Determine the [x, y] coordinate at the center of the cell enclosing the given text.  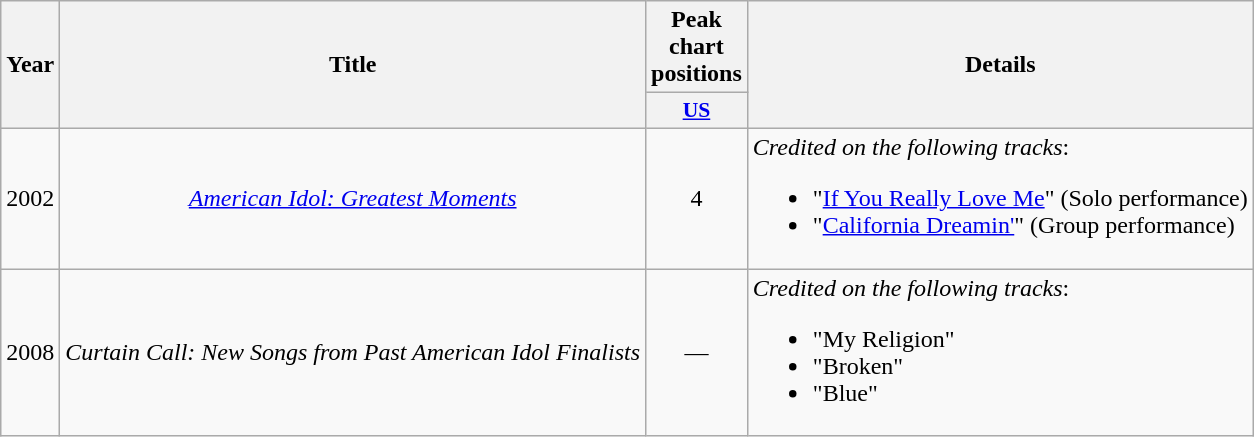
Year [30, 65]
2008 [30, 352]
— [697, 352]
Credited on the following tracks:"If You Really Love Me" (Solo performance)"California Dreamin'" (Group performance) [1000, 198]
US [697, 111]
American Idol: Greatest Moments [353, 198]
Title [353, 65]
Details [1000, 65]
4 [697, 198]
2002 [30, 198]
Peak chart positions [697, 47]
Credited on the following tracks:"My Religion""Broken""Blue" [1000, 352]
Curtain Call: New Songs from Past American Idol Finalists [353, 352]
